Return the (X, Y) coordinate for the center point of the cell that contains the specified text.  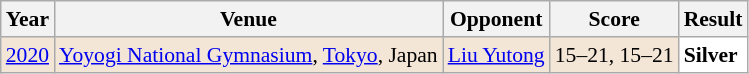
Silver (714, 55)
Result (714, 19)
15–21, 15–21 (614, 55)
2020 (28, 55)
Score (614, 19)
Yoyogi National Gymnasium, Tokyo, Japan (248, 55)
Year (28, 19)
Venue (248, 19)
Liu Yutong (496, 55)
Opponent (496, 19)
